Capture the cell that displays the provided text and extract its [X, Y] central coordinate. 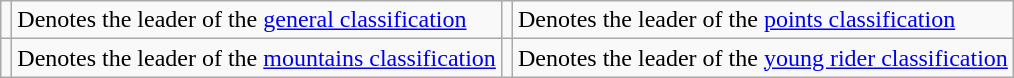
Denotes the leader of the points classification [762, 20]
Denotes the leader of the mountains classification [257, 58]
Denotes the leader of the general classification [257, 20]
Denotes the leader of the young rider classification [762, 58]
